Return the (x, y) coordinate for the center point of the cell that contains the specified text.  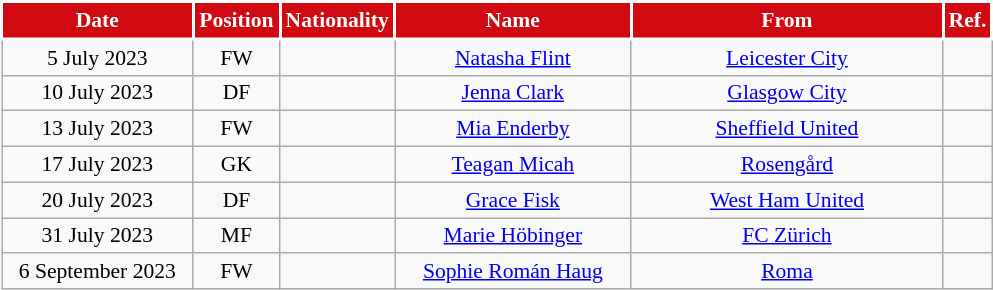
Nationality (338, 20)
GK (236, 165)
Jenna Clark (514, 93)
Ref. (968, 20)
5 July 2023 (98, 57)
Leicester City (787, 57)
MF (236, 236)
10 July 2023 (98, 93)
From (787, 20)
13 July 2023 (98, 129)
Marie Höbinger (514, 236)
Teagan Micah (514, 165)
31 July 2023 (98, 236)
Mia Enderby (514, 129)
Rosengård (787, 165)
FC Zürich (787, 236)
Natasha Flint (514, 57)
17 July 2023 (98, 165)
West Ham United (787, 200)
Roma (787, 272)
Position (236, 20)
Glasgow City (787, 93)
6 September 2023 (98, 272)
Name (514, 20)
Sophie Román Haug (514, 272)
20 July 2023 (98, 200)
Sheffield United (787, 129)
Grace Fisk (514, 200)
Date (98, 20)
